Identify which cell holds the provided text, then report its [X, Y] central coordinate. 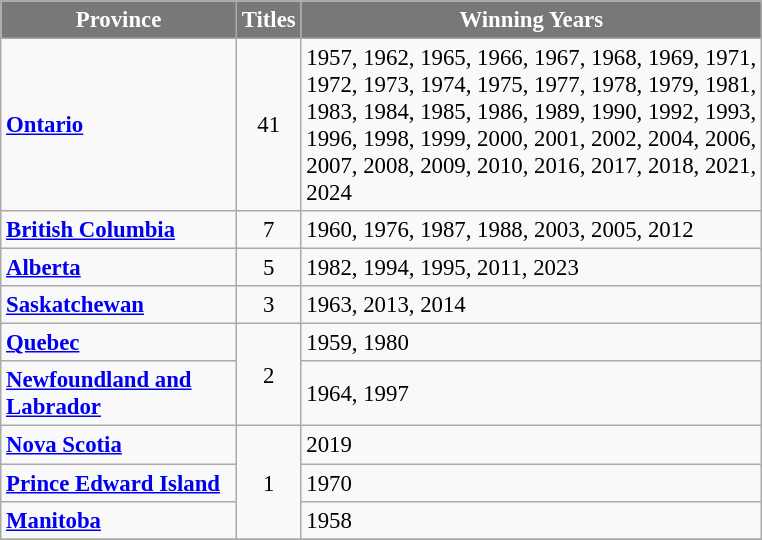
1960, 1976, 1987, 1988, 2003, 2005, 2012 [532, 230]
1970 [532, 483]
3 [268, 305]
1958 [532, 520]
Manitoba [119, 520]
British Columbia [119, 230]
2 [268, 375]
Prince Edward Island [119, 483]
Saskatchewan [119, 305]
1959, 1980 [532, 343]
1963, 2013, 2014 [532, 305]
2019 [532, 445]
Quebec [119, 343]
Ontario [119, 126]
Winning Years [532, 20]
7 [268, 230]
5 [268, 268]
1 [268, 482]
Alberta [119, 268]
1982, 1994, 1995, 2011, 2023 [532, 268]
1964, 1997 [532, 394]
Nova Scotia [119, 445]
Newfoundland and Labrador [119, 394]
Titles [268, 20]
41 [268, 126]
Province [119, 20]
